Pinpoint the cell where the given text exists, returning its (x, y) midpoint coordinate. 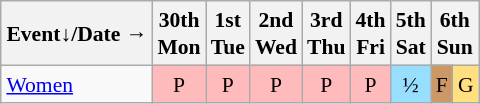
1stTue (228, 33)
3rdThu (326, 33)
2ndWed (276, 33)
½ (411, 84)
G (466, 84)
F (442, 84)
Event↓/Date → (76, 33)
4thFri (371, 33)
Women (76, 84)
30thMon (178, 33)
6thSun (455, 33)
5thSat (411, 33)
